Return the (x, y) coordinate for the center point of the cell that contains the specified text.  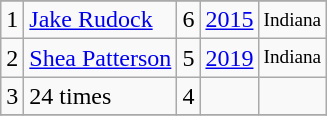
Jake Rudock (100, 20)
3 (12, 96)
1 (12, 20)
6 (188, 20)
Shea Patterson (100, 58)
24 times (100, 96)
2 (12, 58)
4 (188, 96)
2015 (230, 20)
2019 (230, 58)
5 (188, 58)
